Search for the cell housing the specified text and yield its (x, y) center coordinate. 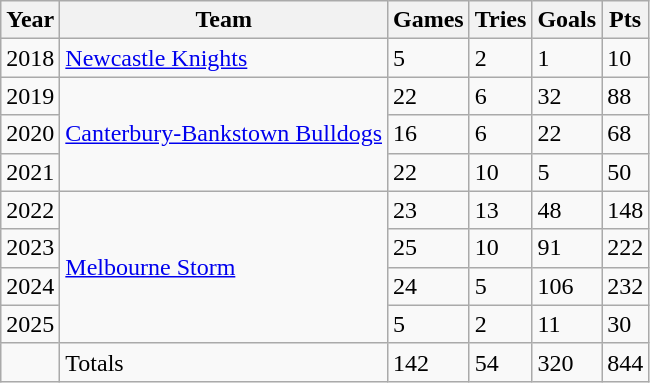
142 (429, 362)
Tries (500, 20)
106 (567, 286)
2019 (30, 96)
2020 (30, 134)
1 (567, 58)
232 (626, 286)
2024 (30, 286)
2023 (30, 248)
2021 (30, 172)
844 (626, 362)
148 (626, 210)
Year (30, 20)
16 (429, 134)
Melbourne Storm (224, 267)
320 (567, 362)
91 (567, 248)
Pts (626, 20)
88 (626, 96)
13 (500, 210)
Totals (224, 362)
30 (626, 324)
2022 (30, 210)
Canterbury-Bankstown Bulldogs (224, 134)
54 (500, 362)
Team (224, 20)
Newcastle Knights (224, 58)
32 (567, 96)
48 (567, 210)
11 (567, 324)
68 (626, 134)
Goals (567, 20)
50 (626, 172)
Games (429, 20)
23 (429, 210)
2025 (30, 324)
2018 (30, 58)
222 (626, 248)
25 (429, 248)
24 (429, 286)
